Determine the [X, Y] coordinate at the center of the cell enclosing the given text.  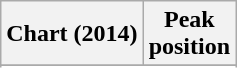
Peakposition [189, 34]
Chart (2014) [72, 34]
